Extract the [X, Y] coordinate from the center of the cell holding the provided text.  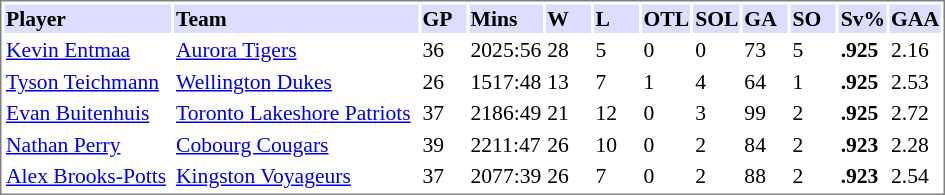
4 [717, 82]
3 [717, 113]
W [568, 18]
2211:47 [506, 144]
Tyson Teichmann [88, 82]
84 [766, 144]
Player [88, 18]
GA [766, 18]
88 [766, 176]
21 [568, 113]
Kingston Voyageurs [296, 176]
2.54 [916, 176]
99 [766, 113]
Mins [506, 18]
2.53 [916, 82]
2.72 [916, 113]
Sv% [862, 18]
10 [616, 144]
36 [444, 50]
L [616, 18]
Toronto Lakeshore Patriots [296, 113]
2077:39 [506, 176]
2025:56 [506, 50]
73 [766, 50]
GP [444, 18]
2.28 [916, 144]
13 [568, 82]
Aurora Tigers [296, 50]
1517:48 [506, 82]
Alex Brooks-Potts [88, 176]
Kevin Entmaa [88, 50]
39 [444, 144]
Cobourg Cougars [296, 144]
SO [814, 18]
12 [616, 113]
OTL [666, 18]
64 [766, 82]
Team [296, 18]
GAA [916, 18]
SOL [717, 18]
Nathan Perry [88, 144]
Evan Buitenhuis [88, 113]
2.16 [916, 50]
Wellington Dukes [296, 82]
28 [568, 50]
2186:49 [506, 113]
